Find where the given text appears and provide that cell's center as [X, Y] coordinate. 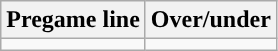
Over/under [210, 20]
Pregame line [74, 20]
